Determine the (x, y) coordinate at the center of the cell enclosing the given text.  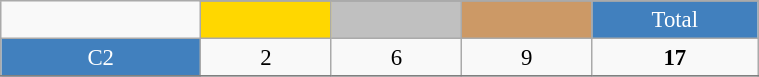
6 (396, 58)
9 (527, 58)
C2 (101, 58)
2 (266, 58)
17 (675, 58)
Total (675, 20)
